For the text-containing cell, return its midpoint in [X, Y] coordinate format. 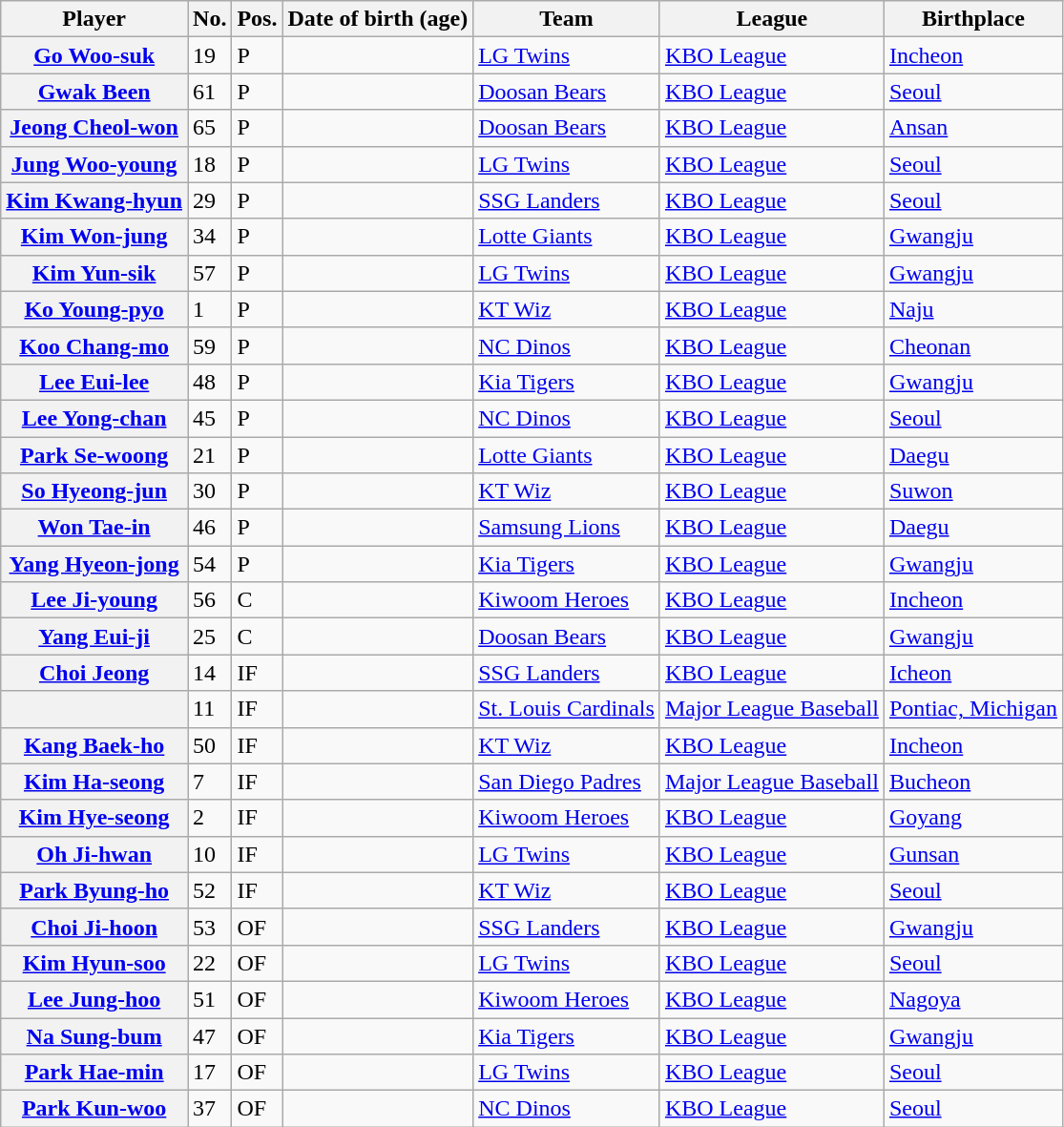
2 [210, 818]
Kim Kwang-hyun [94, 200]
Oh Ji-hwan [94, 854]
19 [210, 55]
17 [210, 1073]
Park Kun-woo [94, 1109]
Lee Ji-young [94, 600]
Gwak Been [94, 92]
7 [210, 782]
Park Byung-ho [94, 890]
Birthplace [973, 19]
Pos. [258, 19]
Na Sung-bum [94, 1035]
Yang Eui-ji [94, 637]
Park Se-woong [94, 455]
No. [210, 19]
Ansan [973, 128]
Suwon [973, 491]
Pontiac, Michigan [973, 709]
Team [567, 19]
Park Hae-min [94, 1073]
25 [210, 637]
21 [210, 455]
St. Louis Cardinals [567, 709]
Samsung Lions [567, 528]
29 [210, 200]
Ko Young-pyo [94, 309]
46 [210, 528]
Bucheon [973, 782]
37 [210, 1109]
Naju [973, 309]
22 [210, 963]
Jung Woo-young [94, 164]
Kim Ha-seong [94, 782]
Yang Hyeon-jong [94, 564]
Won Tae-in [94, 528]
Date of birth (age) [378, 19]
Icheon [973, 673]
52 [210, 890]
57 [210, 273]
1 [210, 309]
30 [210, 491]
Player [94, 19]
Cheonan [973, 345]
11 [210, 709]
Kim Hye-seong [94, 818]
Koo Chang-mo [94, 345]
65 [210, 128]
Lee Jung-hoo [94, 999]
18 [210, 164]
San Diego Padres [567, 782]
14 [210, 673]
Jeong Cheol-won [94, 128]
Choi Jeong [94, 673]
56 [210, 600]
Lee Yong-chan [94, 418]
Kim Yun-sik [94, 273]
59 [210, 345]
34 [210, 237]
Nagoya [973, 999]
Goyang [973, 818]
League [771, 19]
48 [210, 382]
Kang Baek-ho [94, 745]
54 [210, 564]
Kim Hyun-soo [94, 963]
Lee Eui-lee [94, 382]
10 [210, 854]
61 [210, 92]
53 [210, 927]
So Hyeong-jun [94, 491]
Go Woo-suk [94, 55]
45 [210, 418]
51 [210, 999]
Choi Ji-hoon [94, 927]
Gunsan [973, 854]
47 [210, 1035]
Kim Won-jung [94, 237]
50 [210, 745]
